Identify which cell holds the provided text, then report its [X, Y] central coordinate. 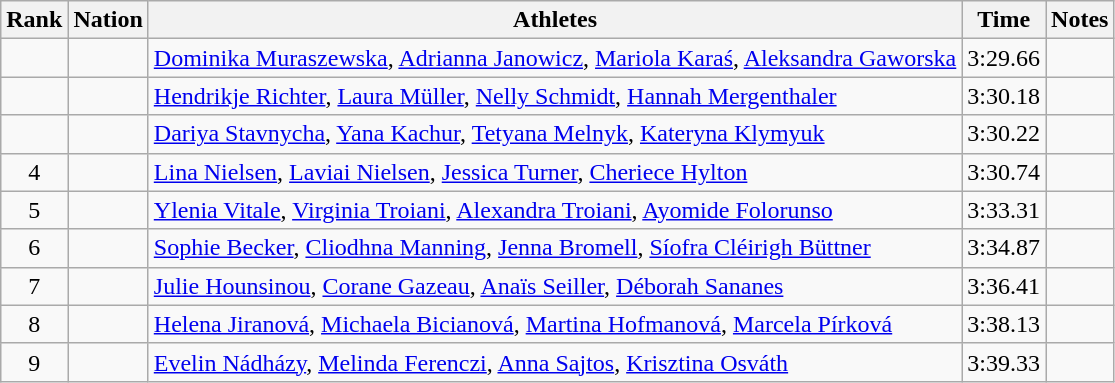
Rank [34, 20]
Nation [108, 20]
Notes [1080, 20]
9 [34, 362]
Lina Nielsen, Laviai Nielsen, Jessica Turner, Cheriece Hylton [555, 172]
5 [34, 210]
Athletes [555, 20]
8 [34, 324]
3:30.18 [1004, 96]
7 [34, 286]
3:30.22 [1004, 134]
4 [34, 172]
Helena Jiranová, Michaela Bicianová, Martina Hofmanová, Marcela Pírková [555, 324]
3:33.31 [1004, 210]
Dominika Muraszewska, Adrianna Janowicz, Mariola Karaś, Aleksandra Gaworska [555, 58]
3:36.41 [1004, 286]
Time [1004, 20]
6 [34, 248]
Sophie Becker, Cliodhna Manning, Jenna Bromell, Síofra Cléirigh Büttner [555, 248]
Hendrikje Richter, Laura Müller, Nelly Schmidt, Hannah Mergenthaler [555, 96]
Evelin Nádházy, Melinda Ferenczi, Anna Sajtos, Krisztina Osváth [555, 362]
3:39.33 [1004, 362]
3:30.74 [1004, 172]
Ylenia Vitale, Virginia Troiani, Alexandra Troiani, Ayomide Folorunso [555, 210]
Dariya Stavnycha, Yana Kachur, Tetyana Melnyk, Kateryna Klymyuk [555, 134]
3:34.87 [1004, 248]
Julie Hounsinou, Corane Gazeau, Anaïs Seiller, Déborah Sananes [555, 286]
3:29.66 [1004, 58]
3:38.13 [1004, 324]
